Return [x, y] of the center of cell containing provided text 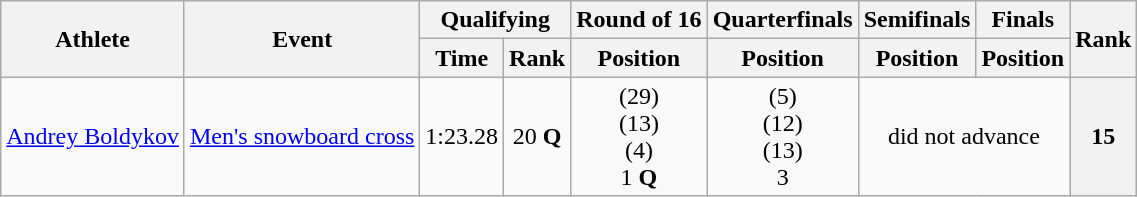
Event [302, 39]
Semifinals [917, 20]
20 Q [538, 136]
Athlete [93, 39]
15 [1104, 136]
(5) (12) (13)3 [782, 136]
Quarterfinals [782, 20]
Finals [1023, 20]
(29) (13) (4)1 Q [639, 136]
Round of 16 [639, 20]
did not advance [964, 136]
Time [462, 58]
Men's snowboard cross [302, 136]
Andrey Boldykov [93, 136]
Qualifying [496, 20]
1:23.28 [462, 136]
